Search for the cell housing the specified text and yield its (X, Y) center coordinate. 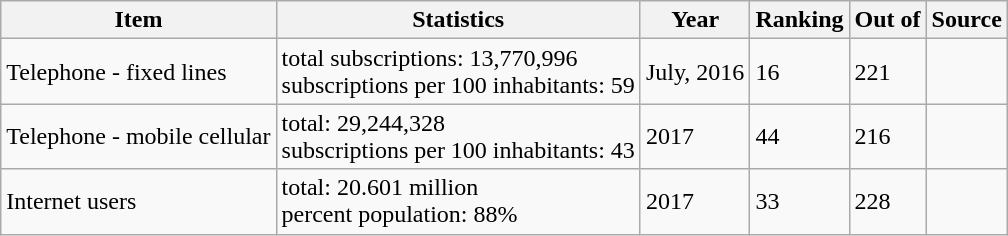
total: 20.601 millionpercent population: 88% (458, 202)
16 (800, 72)
Item (138, 20)
July, 2016 (695, 72)
216 (888, 136)
Ranking (800, 20)
Telephone - fixed lines (138, 72)
Year (695, 20)
Out of (888, 20)
total: 29,244,328subscriptions per 100 inhabitants: 43 (458, 136)
228 (888, 202)
Statistics (458, 20)
33 (800, 202)
Internet users (138, 202)
221 (888, 72)
44 (800, 136)
Telephone - mobile cellular (138, 136)
total subscriptions: 13,770,996subscriptions per 100 inhabitants: 59 (458, 72)
Source (966, 20)
